Locate the cell with the specified text and output its (X, Y) center coordinate. 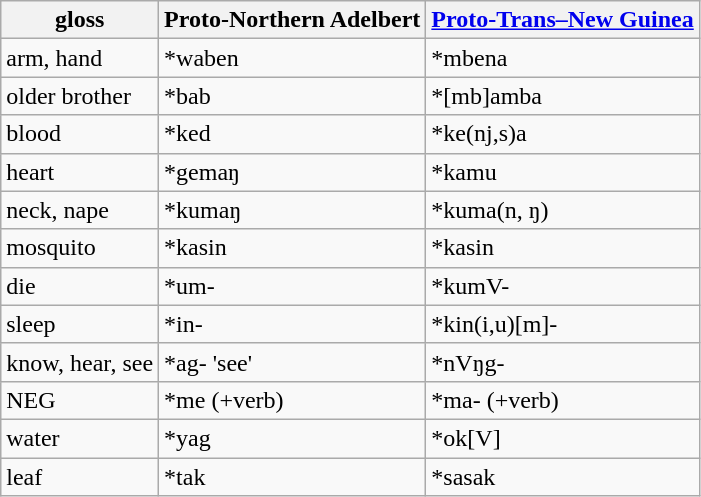
know, hear, see (80, 362)
*yag (292, 438)
*nVŋg- (562, 362)
*ked (292, 134)
leaf (80, 477)
blood (80, 134)
*bab (292, 96)
*kuma(n, ŋ) (562, 210)
*gemaŋ (292, 172)
*ke(nj,s)a (562, 134)
*tak (292, 477)
water (80, 438)
*ag- 'see' (292, 362)
*ok[V] (562, 438)
*sasak (562, 477)
*kamu (562, 172)
*in- (292, 324)
*ma- (+verb) (562, 400)
older brother (80, 96)
Proto-Northern Adelbert (292, 20)
*kumaŋ (292, 210)
die (80, 286)
*um- (292, 286)
mosquito (80, 248)
*kumV- (562, 286)
NEG (80, 400)
*kin(i,u)[m]- (562, 324)
gloss (80, 20)
*me (+verb) (292, 400)
*waben (292, 58)
neck, nape (80, 210)
*mbena (562, 58)
*[mb]amba (562, 96)
arm, hand (80, 58)
heart (80, 172)
sleep (80, 324)
Proto-Trans–New Guinea (562, 20)
